Identify which cell holds the provided text, then report its [X, Y] central coordinate. 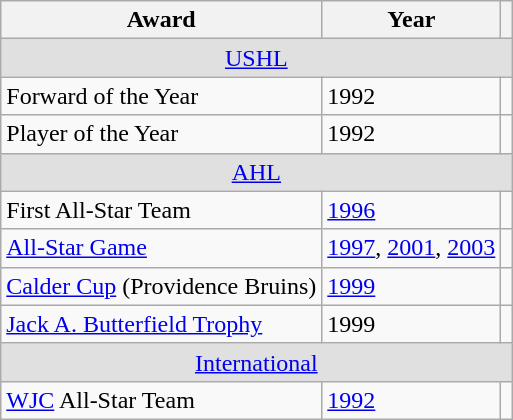
Player of the Year [162, 134]
International [256, 362]
Award [162, 20]
1996 [412, 210]
All-Star Game [162, 248]
First All-Star Team [162, 210]
USHL [256, 58]
Forward of the Year [162, 96]
AHL [256, 172]
Calder Cup (Providence Bruins) [162, 286]
Jack A. Butterfield Trophy [162, 324]
1997, 2001, 2003 [412, 248]
WJC All-Star Team [162, 400]
Year [412, 20]
